Return the [X, Y] coordinate for the center point of the cell that contains the specified text.  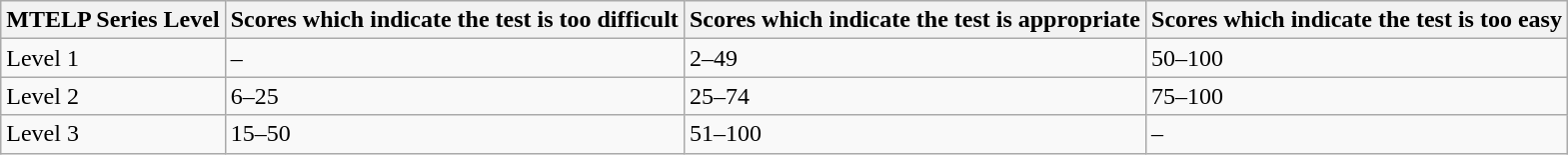
Level 1 [113, 58]
MTELP Series Level [113, 20]
75–100 [1357, 96]
Scores which indicate the test is too easy [1357, 20]
25–74 [914, 96]
50–100 [1357, 58]
Scores which indicate the test is too difficult [454, 20]
51–100 [914, 134]
2–49 [914, 58]
Level 2 [113, 96]
15–50 [454, 134]
Scores which indicate the test is appropriate [914, 20]
Level 3 [113, 134]
6–25 [454, 96]
